Determine the (X, Y) coordinate at the center of the cell enclosing the given text.  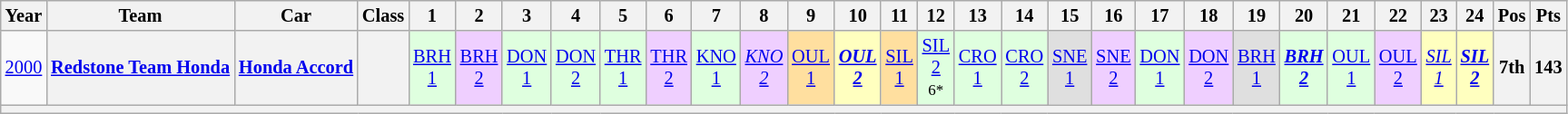
Car (296, 15)
17 (1159, 15)
Pos (1512, 15)
4 (576, 15)
SIL26* (936, 68)
8 (764, 15)
23 (1439, 15)
CRO2 (1024, 68)
THR2 (668, 68)
15 (1070, 15)
16 (1113, 15)
19 (1257, 15)
CRO1 (978, 68)
22 (1398, 15)
6 (668, 15)
143 (1548, 68)
SNE2 (1113, 68)
24 (1474, 15)
Honda Accord (296, 68)
Redstone Team Honda (140, 68)
Pts (1548, 15)
11 (899, 15)
Year (24, 15)
5 (623, 15)
9 (811, 15)
Team (140, 15)
10 (858, 15)
21 (1351, 15)
20 (1304, 15)
14 (1024, 15)
7 (716, 15)
18 (1208, 15)
3 (527, 15)
KNO2 (764, 68)
Class (383, 15)
12 (936, 15)
7th (1512, 68)
SNE1 (1070, 68)
2 (479, 15)
KNO1 (716, 68)
THR1 (623, 68)
2000 (24, 68)
SIL2 (1474, 68)
13 (978, 15)
1 (432, 15)
